Return the [x, y] coordinate for the center point of the cell that contains the specified text.  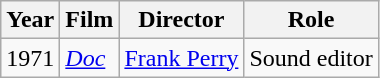
Director [182, 20]
Sound editor [311, 58]
1971 [30, 58]
Doc [90, 58]
Film [90, 20]
Year [30, 20]
Role [311, 20]
Frank Perry [182, 58]
